Search for the cell housing the specified text and yield its [x, y] center coordinate. 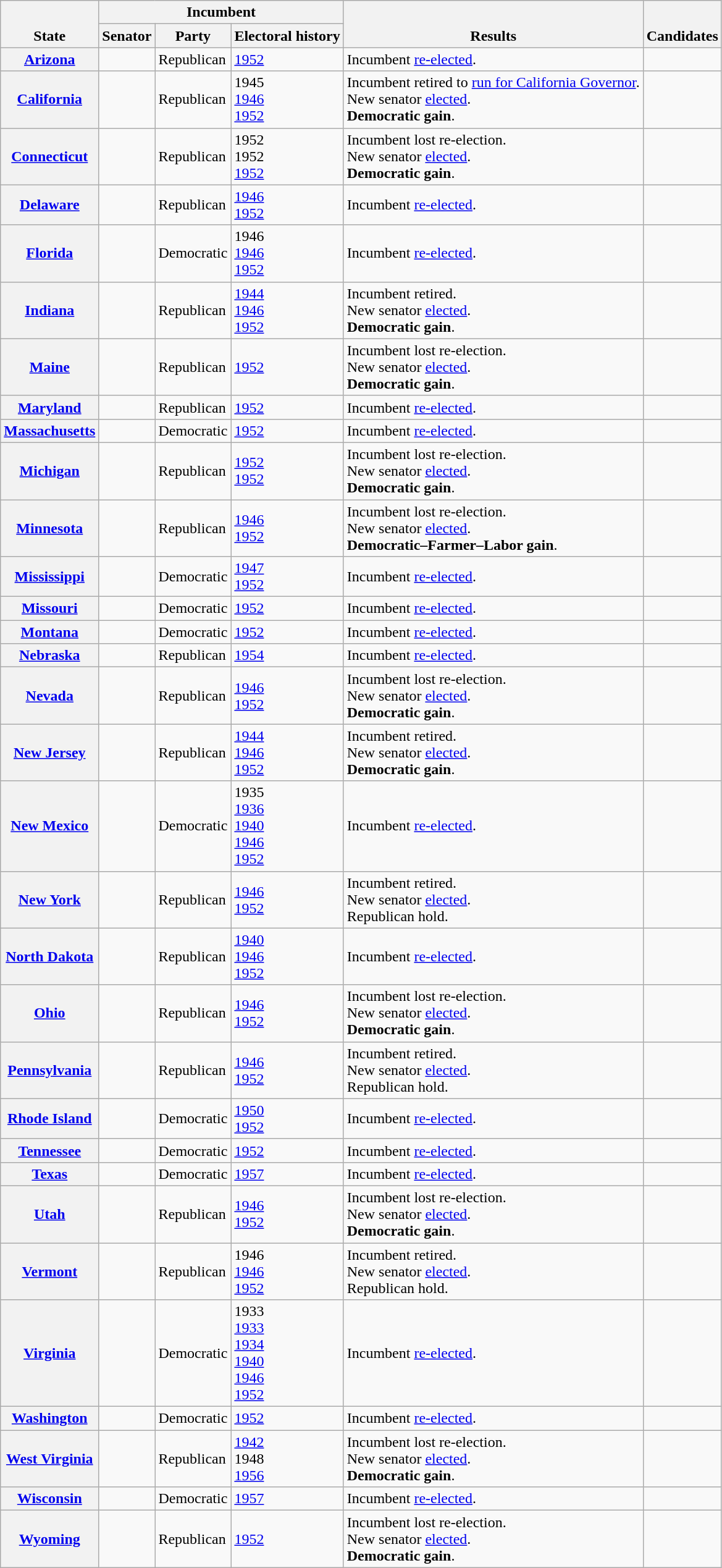
194019461952 [287, 956]
Washington [49, 1418]
Utah [49, 1214]
1946 19461952 [287, 253]
1946 1946 1952 [287, 1271]
Delaware [49, 205]
1952 1952 1952 [287, 156]
Incumbent lost re-election.New senator elected.Democratic–Farmer–Labor gain. [493, 528]
Nebraska [49, 655]
State [49, 24]
1945 1946 1952 [287, 99]
Massachusetts [49, 431]
1954 [287, 655]
Maine [49, 367]
West Virginia [49, 1459]
Senator [127, 36]
1952 1952 [287, 471]
Texas [49, 1174]
Indiana [49, 310]
Wyoming [49, 1539]
Incumbent [221, 12]
North Dakota [49, 956]
Vermont [49, 1271]
1950 1952 [287, 1118]
New York [49, 900]
Results [493, 24]
Connecticut [49, 156]
1933 1933 1934194019461952 [287, 1353]
New Jersey [49, 752]
Candidates [682, 24]
Minnesota [49, 528]
Missouri [49, 609]
1947 1952 [287, 577]
Rhode Island [49, 1118]
Mississippi [49, 577]
New Mexico [49, 826]
Ohio [49, 1013]
Florida [49, 253]
Nevada [49, 696]
19421948 1956 [287, 1459]
Electoral history [287, 36]
Pennsylvania [49, 1070]
Maryland [49, 407]
1935 1936 194019461952 [287, 826]
Tennessee [49, 1150]
California [49, 99]
Party [193, 36]
Michigan [49, 471]
Wisconsin [49, 1499]
Virginia [49, 1353]
Arizona [49, 59]
Montana [49, 632]
Incumbent retired to run for California Governor.New senator elected.Democratic gain. [493, 99]
